Output the (X, Y) coordinate of the center of the cell containing the given text.  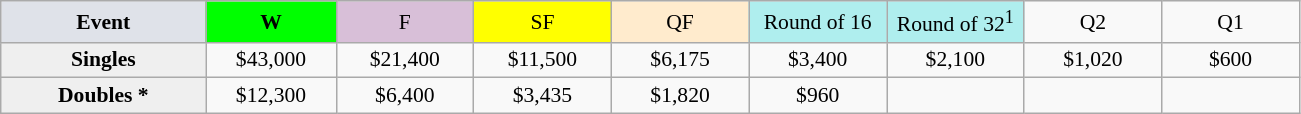
F (405, 22)
$43,000 (271, 60)
$12,300 (271, 96)
Round of 321 (955, 22)
$2,100 (955, 60)
$11,500 (543, 60)
Round of 16 (818, 22)
$1,020 (1093, 60)
QF (680, 22)
$6,400 (405, 96)
W (271, 22)
$3,435 (543, 96)
Event (104, 22)
$21,400 (405, 60)
Doubles * (104, 96)
Singles (104, 60)
SF (543, 22)
$600 (1231, 60)
$1,820 (680, 96)
$960 (818, 96)
Q1 (1231, 22)
$3,400 (818, 60)
Q2 (1093, 22)
$6,175 (680, 60)
